Determine the [X, Y] coordinate at the center of the cell enclosing the given text.  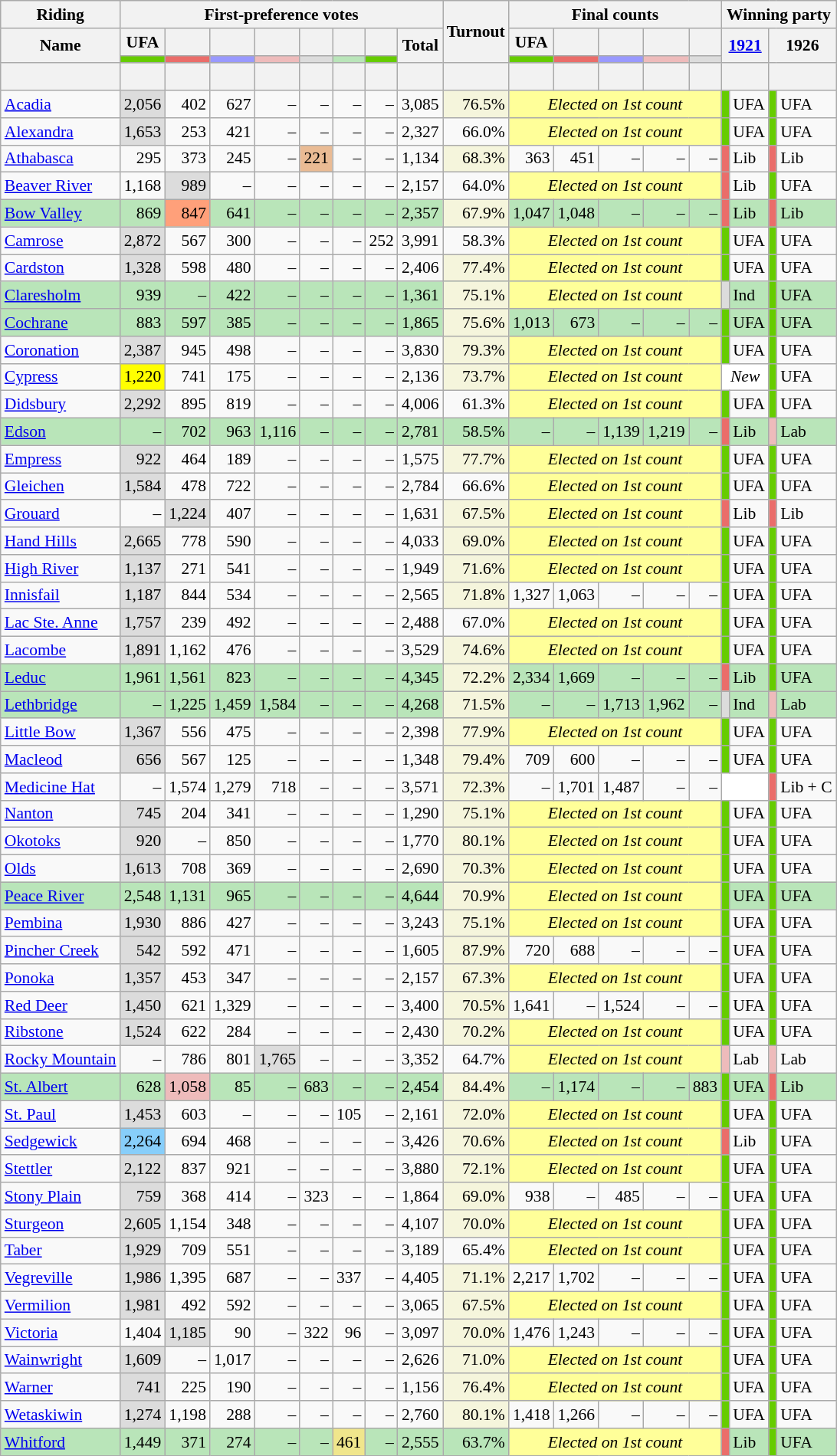
Hand Hills [61, 541]
1,713 [621, 705]
451 [576, 159]
1,224 [187, 514]
1,361 [420, 296]
2,872 [143, 241]
427 [233, 923]
963 [233, 432]
2,690 [420, 869]
2,665 [143, 541]
641 [233, 214]
295 [143, 159]
683 [316, 1087]
628 [143, 1087]
1,641 [532, 1005]
190 [233, 1388]
938 [532, 1196]
1,116 [277, 432]
778 [187, 541]
Little Bow [61, 733]
1,981 [143, 1306]
77.4% [476, 268]
Red Deer [61, 1005]
2,292 [143, 405]
76.5% [476, 104]
3,529 [420, 651]
2,488 [420, 623]
75.6% [476, 323]
422 [233, 296]
3,426 [420, 1142]
Sedgewick [61, 1142]
1,220 [143, 377]
239 [187, 623]
1,450 [143, 1005]
850 [233, 841]
673 [576, 323]
1,459 [233, 705]
High River [61, 569]
2,406 [420, 268]
70.9% [476, 896]
1,063 [576, 595]
1,574 [187, 787]
556 [187, 733]
1,013 [532, 323]
70.3% [476, 869]
Turnout [476, 32]
3,189 [420, 1251]
1,949 [420, 569]
Beaver River [61, 186]
288 [233, 1415]
869 [143, 214]
Macleod [61, 759]
534 [233, 595]
Riding [61, 15]
2,454 [420, 1087]
4,268 [420, 705]
895 [187, 405]
71.0% [476, 1360]
694 [187, 1142]
175 [233, 377]
3,991 [420, 241]
922 [143, 459]
1,631 [420, 514]
Athabasca [61, 159]
687 [233, 1278]
67.0% [476, 623]
1,131 [187, 896]
65.4% [476, 1251]
Taber [61, 1251]
1,575 [420, 459]
2,555 [420, 1442]
688 [576, 951]
71.1% [476, 1278]
1,865 [420, 323]
1,613 [143, 869]
1,864 [420, 1196]
First-preference votes [282, 15]
Name [61, 46]
1,770 [420, 841]
4,107 [420, 1224]
2,760 [420, 1415]
478 [187, 487]
68.3% [476, 159]
786 [187, 1060]
Grouard [61, 514]
1,609 [143, 1360]
471 [233, 951]
Cochrane [61, 323]
2,217 [532, 1278]
64.0% [476, 186]
300 [233, 241]
1,168 [143, 186]
1,404 [143, 1333]
74.6% [476, 651]
70.5% [476, 1005]
498 [233, 350]
New [745, 377]
79.3% [476, 350]
1,017 [233, 1360]
453 [187, 978]
3,085 [420, 104]
2,387 [143, 350]
464 [187, 459]
Peace River [61, 896]
1,274 [143, 1415]
1,961 [143, 677]
1,669 [576, 677]
1,279 [233, 787]
1,137 [143, 569]
Coronation [61, 350]
73.7% [476, 377]
87.9% [476, 951]
621 [187, 1005]
1,154 [187, 1224]
Wetaskiwin [61, 1415]
1,225 [187, 705]
1,701 [576, 787]
2,626 [420, 1360]
St. Paul [61, 1114]
271 [187, 569]
Warner [61, 1388]
2,605 [143, 1224]
708 [187, 869]
64.7% [476, 1060]
3,352 [420, 1060]
Lacombe [61, 651]
921 [233, 1169]
Bow Valley [61, 214]
603 [187, 1114]
720 [532, 951]
656 [143, 759]
1,290 [420, 814]
Ponoka [61, 978]
84.4% [476, 1087]
368 [187, 1196]
85 [233, 1087]
71.6% [476, 569]
745 [143, 814]
1,561 [187, 677]
3,830 [420, 350]
2,784 [420, 487]
1,328 [143, 268]
1,058 [187, 1087]
2,122 [143, 1169]
105 [350, 1114]
245 [233, 159]
348 [233, 1224]
Winning party [779, 15]
Lib + C [806, 787]
125 [233, 759]
598 [187, 268]
Vermilion [61, 1306]
Gleichen [61, 487]
475 [233, 733]
71.8% [476, 595]
Total [420, 46]
1,930 [143, 923]
Rocky Mountain [61, 1060]
67.3% [476, 978]
1,487 [621, 787]
4,644 [420, 896]
600 [576, 759]
1,476 [532, 1333]
2,136 [420, 377]
759 [143, 1196]
Nanton [61, 814]
4,345 [420, 677]
722 [233, 487]
66.6% [476, 487]
Victoria [61, 1333]
Stony Plain [61, 1196]
373 [187, 159]
1,605 [420, 951]
63.7% [476, 1442]
597 [187, 323]
2,357 [420, 214]
1,449 [143, 1442]
79.4% [476, 759]
3,065 [420, 1306]
801 [233, 1060]
58.3% [476, 241]
837 [187, 1169]
90 [233, 1333]
221 [316, 159]
371 [187, 1442]
819 [233, 405]
385 [233, 323]
Edson [61, 432]
2,781 [420, 432]
622 [187, 1032]
Ribstone [61, 1032]
3,097 [420, 1333]
1,187 [143, 595]
61.3% [476, 405]
1,156 [420, 1388]
1,327 [532, 595]
77.7% [476, 459]
485 [621, 1196]
70.2% [476, 1032]
70.6% [476, 1142]
1,243 [576, 1333]
920 [143, 841]
1,929 [143, 1251]
284 [233, 1032]
551 [233, 1251]
Final counts [615, 15]
Lac Ste. Anne [61, 623]
945 [187, 350]
1,986 [143, 1278]
1,367 [143, 733]
1,266 [576, 1415]
67.9% [476, 214]
965 [233, 896]
1,962 [667, 705]
1,219 [667, 432]
2,161 [420, 1114]
225 [187, 1388]
347 [233, 978]
341 [233, 814]
3,400 [420, 1005]
1926 [803, 46]
71.5% [476, 705]
Cardston [61, 268]
3,880 [420, 1169]
77.9% [476, 733]
2,430 [420, 1032]
939 [143, 296]
1,162 [187, 651]
847 [187, 214]
Lethbridge [61, 705]
96 [350, 1333]
58.5% [476, 432]
627 [233, 104]
4,033 [420, 541]
541 [233, 569]
Leduc [61, 677]
Okotoks [61, 841]
844 [187, 595]
323 [316, 1196]
4,405 [420, 1278]
Vegreville [61, 1278]
1,139 [621, 432]
72.1% [476, 1169]
Cypress [61, 377]
1,134 [420, 159]
Wainwright [61, 1360]
72.2% [476, 677]
2,056 [143, 104]
66.0% [476, 132]
823 [233, 677]
542 [143, 951]
1,348 [420, 759]
72.3% [476, 787]
363 [532, 159]
1,174 [576, 1087]
421 [233, 132]
402 [187, 104]
461 [350, 1442]
Medicine Hat [61, 787]
369 [233, 869]
322 [316, 1333]
337 [350, 1278]
590 [233, 541]
1,395 [187, 1278]
Innisfail [61, 595]
Pembina [61, 923]
3,571 [420, 787]
Sturgeon [61, 1224]
1,198 [187, 1415]
414 [233, 1196]
4,006 [420, 405]
Pincher Creek [61, 951]
Claresholm [61, 296]
886 [187, 923]
989 [187, 186]
1,453 [143, 1114]
Stettler [61, 1169]
3,243 [420, 923]
1,765 [277, 1060]
2,548 [143, 896]
Camrose [61, 241]
2,327 [420, 132]
Didsbury [61, 405]
1,047 [532, 214]
204 [187, 814]
1,702 [576, 1278]
1,329 [233, 1005]
480 [233, 268]
76.4% [476, 1388]
1921 [745, 46]
274 [233, 1442]
1,357 [143, 978]
2,264 [143, 1142]
189 [233, 459]
St. Albert [61, 1087]
Whitford [61, 1442]
1,891 [143, 651]
2,565 [420, 595]
1,653 [143, 132]
407 [233, 514]
252 [382, 241]
718 [277, 787]
72.0% [476, 1114]
1,185 [187, 1333]
476 [233, 651]
Empress [61, 459]
Acadia [61, 104]
Olds [61, 869]
2,398 [420, 733]
2,334 [532, 677]
253 [187, 132]
1,757 [143, 623]
1,418 [532, 1415]
1,048 [576, 214]
702 [187, 432]
Alexandra [61, 132]
468 [233, 1142]
